Return [x, y] of the center of cell containing provided text 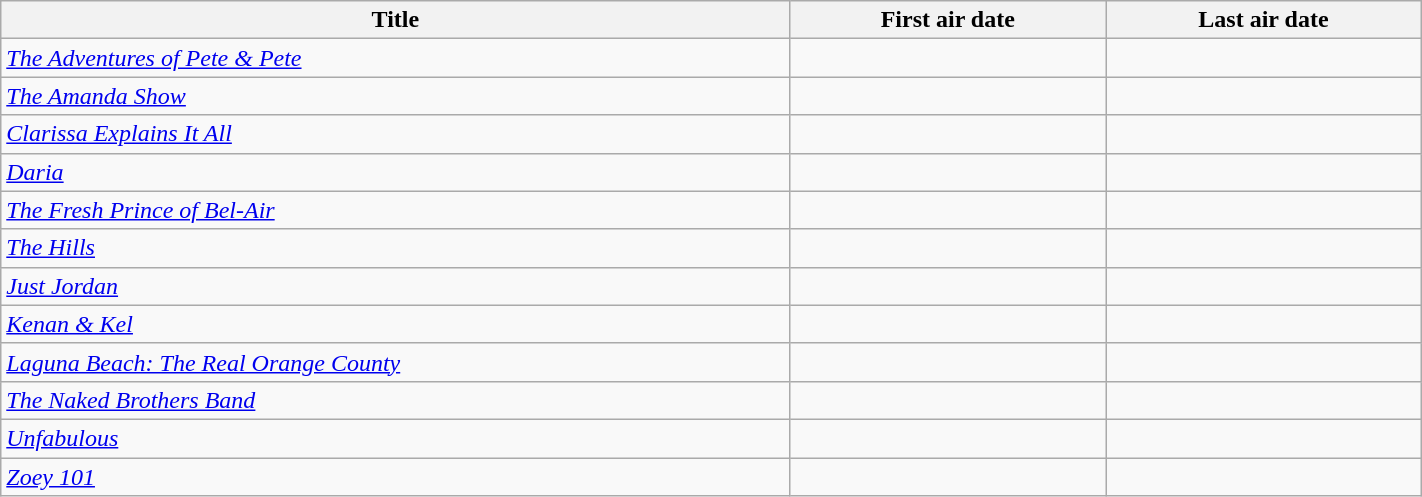
Kenan & Kel [396, 324]
Just Jordan [396, 286]
Laguna Beach: The Real Orange County [396, 362]
The Fresh Prince of Bel-Air [396, 210]
Title [396, 20]
Daria [396, 172]
Last air date [1264, 20]
Zoey 101 [396, 477]
Unfabulous [396, 438]
Clarissa Explains It All [396, 134]
First air date [948, 20]
The Adventures of Pete & Pete [396, 58]
The Naked Brothers Band [396, 400]
The Hills [396, 248]
The Amanda Show [396, 96]
